Search for the cell housing the specified text and yield its (X, Y) center coordinate. 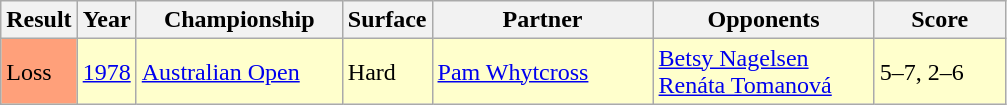
Hard (387, 72)
Loss (39, 72)
Surface (387, 20)
Year (106, 20)
Partner (542, 20)
Result (39, 20)
Score (940, 20)
1978 (106, 72)
Pam Whytcross (542, 72)
Betsy Nagelsen Renáta Tomanová (764, 72)
Australian Open (239, 72)
Opponents (764, 20)
5–7, 2–6 (940, 72)
Championship (239, 20)
